Find where the given text appears and provide that cell's center as (X, Y) coordinate. 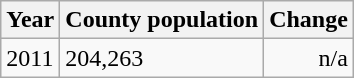
County population (162, 20)
204,263 (162, 58)
n/a (309, 58)
Year (30, 20)
2011 (30, 58)
Change (309, 20)
